Pinpoint the cell where the given text exists, returning its [x, y] midpoint coordinate. 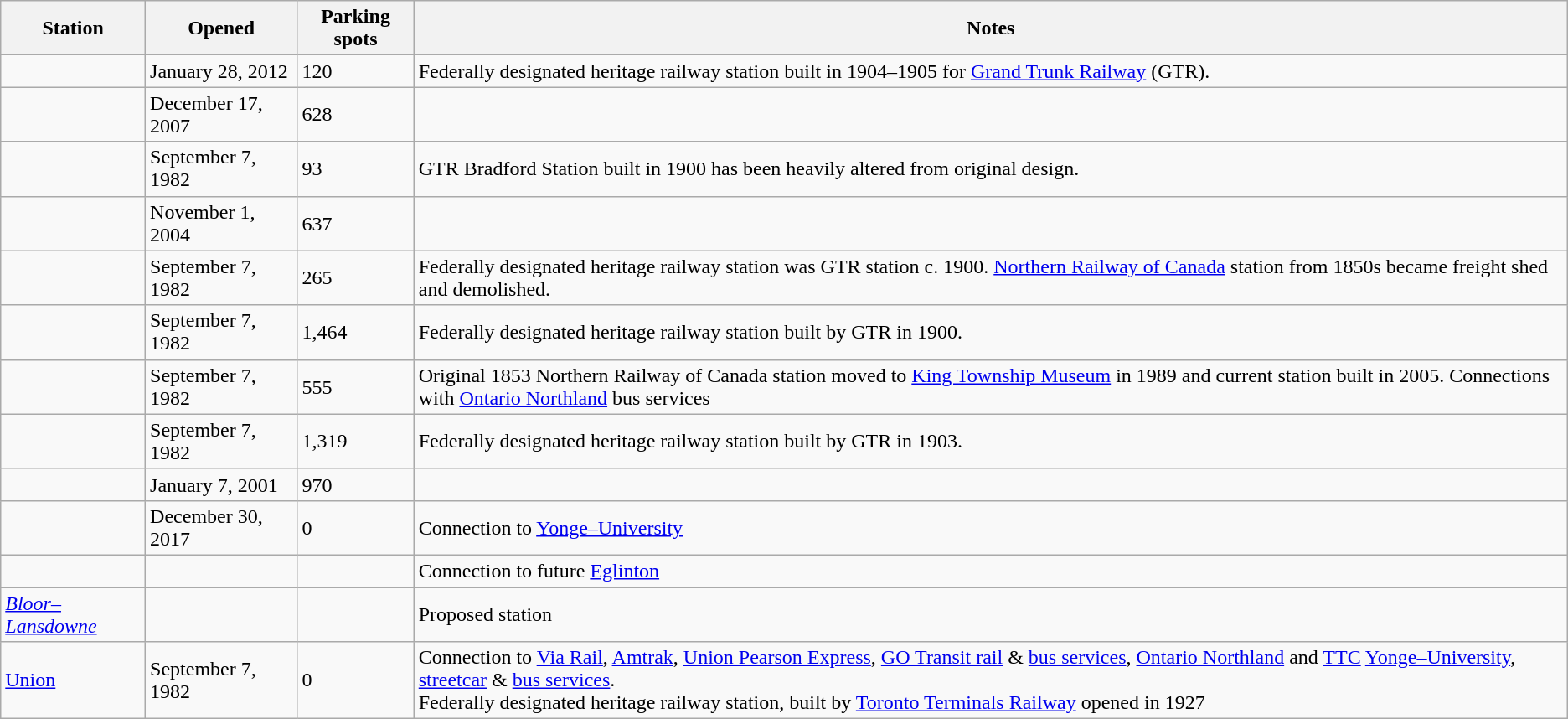
December 30, 2017 [221, 528]
Opened [221, 28]
1,464 [355, 332]
Connection to future Eglinton [990, 571]
628 [355, 114]
GTR Bradford Station built in 1900 has been heavily altered from original design. [990, 169]
Parking spots [355, 28]
Federally designated heritage railway station built in 1904–1905 for Grand Trunk Railway (GTR). [990, 71]
Federally designated heritage railway station built by GTR in 1900. [990, 332]
January 7, 2001 [221, 484]
Notes [990, 28]
120 [355, 71]
265 [355, 278]
970 [355, 484]
93 [355, 169]
Bloor–Lansdowne [74, 613]
Station [74, 28]
555 [355, 387]
637 [355, 223]
Union [74, 680]
Federally designated heritage railway station built by GTR in 1903. [990, 441]
January 28, 2012 [221, 71]
1,319 [355, 441]
November 1, 2004 [221, 223]
December 17, 2007 [221, 114]
Proposed station [990, 613]
Connection to Yonge–University [990, 528]
